Extract the [X, Y] coordinate from the center of the cell holding the provided text.  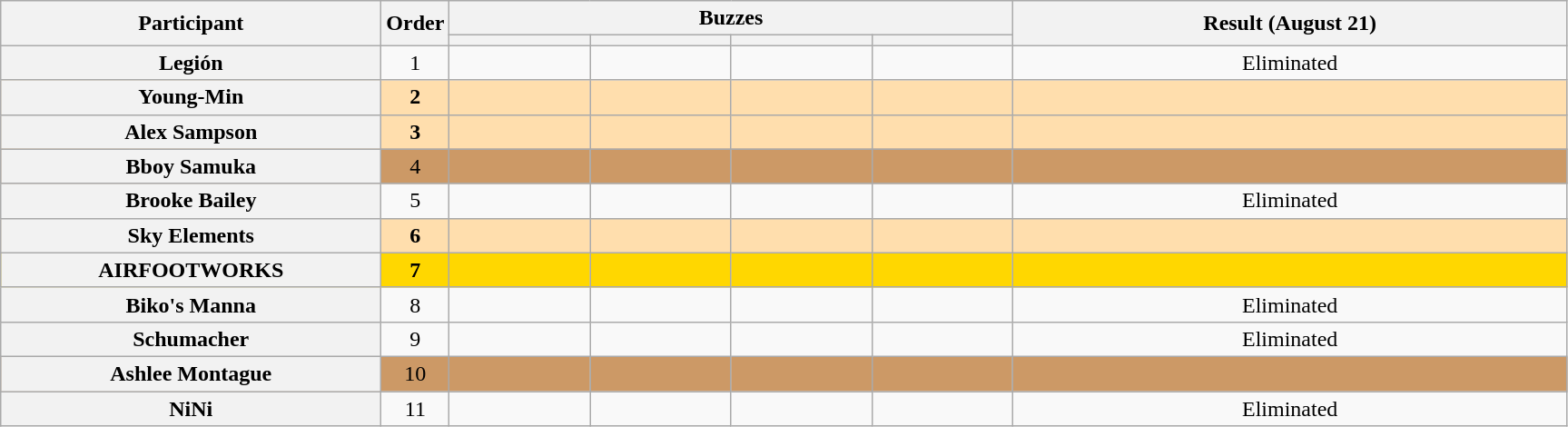
7 [416, 270]
9 [416, 339]
11 [416, 408]
2 [416, 97]
Order [416, 24]
Schumacher [191, 339]
5 [416, 201]
Legión [191, 63]
4 [416, 166]
Participant [191, 24]
Biko's Manna [191, 304]
Sky Elements [191, 235]
Bboy Samuka [191, 166]
8 [416, 304]
Buzzes [731, 18]
NiNi [191, 408]
Ashlee Montague [191, 373]
Result (August 21) [1289, 24]
Brooke Bailey [191, 201]
AIRFOOTWORKS [191, 270]
10 [416, 373]
3 [416, 132]
Young-Min [191, 97]
6 [416, 235]
1 [416, 63]
Alex Sampson [191, 132]
